Extract the [x, y] coordinate from the center of the cell holding the provided text.  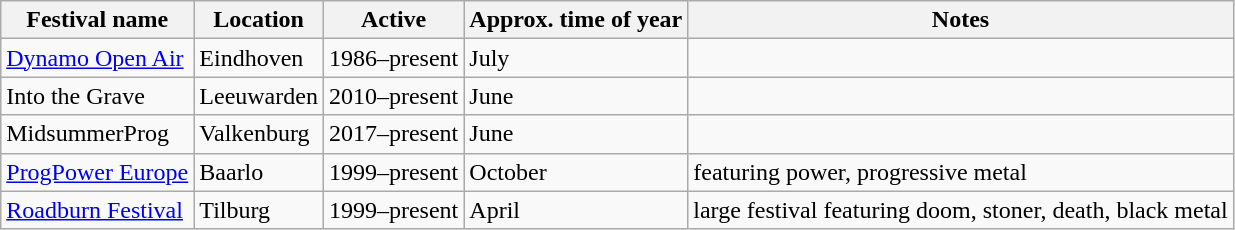
large festival featuring doom, stoner, death, black metal [960, 210]
Leeuwarden [259, 96]
2010–present [393, 96]
Roadburn Festival [98, 210]
Notes [960, 20]
ProgPower Europe [98, 172]
Active [393, 20]
Tilburg [259, 210]
Baarlo [259, 172]
Festival name [98, 20]
Valkenburg [259, 134]
MidsummerProg [98, 134]
Eindhoven [259, 58]
1986–present [393, 58]
featuring power, progressive metal [960, 172]
Approx. time of year [576, 20]
2017–present [393, 134]
July [576, 58]
Into the Grave [98, 96]
October [576, 172]
Location [259, 20]
Dynamo Open Air [98, 58]
April [576, 210]
